Extract the [X, Y] coordinate from the center of the cell holding the provided text.  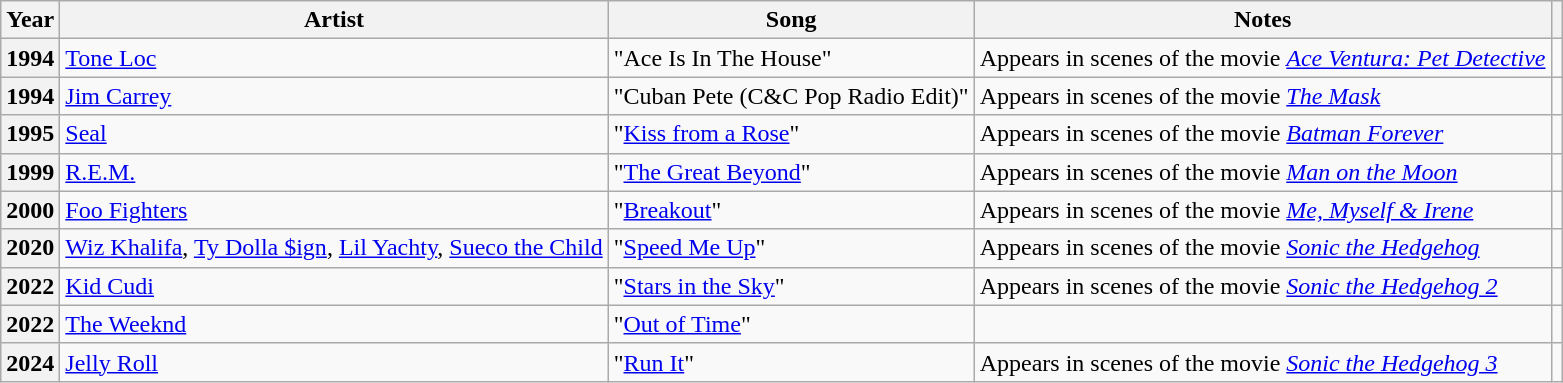
Foo Fighters [334, 210]
Kid Cudi [334, 286]
"Cuban Pete (C&C Pop Radio Edit)" [791, 96]
2000 [30, 210]
Appears in scenes of the movie The Mask [1262, 96]
"Run It" [791, 362]
"Breakout" [791, 210]
"Speed Me Up" [791, 248]
1999 [30, 172]
Jim Carrey [334, 96]
Wiz Khalifa, Ty Dolla $ign, Lil Yachty, Sueco the Child [334, 248]
"Stars in the Sky" [791, 286]
Appears in scenes of the movie Me, Myself & Irene [1262, 210]
Notes [1262, 20]
Jelly Roll [334, 362]
2024 [30, 362]
"Out of Time" [791, 324]
Seal [334, 134]
R.E.M. [334, 172]
Appears in scenes of the movie Sonic the Hedgehog 2 [1262, 286]
Song [791, 20]
Appears in scenes of the movie Sonic the Hedgehog [1262, 248]
1995 [30, 134]
Tone Loc [334, 58]
Appears in scenes of the movie Sonic the Hedgehog 3 [1262, 362]
The Weeknd [334, 324]
"Kiss from a Rose" [791, 134]
Artist [334, 20]
Appears in scenes of the movie Batman Forever [1262, 134]
Appears in scenes of the movie Ace Ventura: Pet Detective [1262, 58]
Year [30, 20]
"The Great Beyond" [791, 172]
"Ace Is In The House" [791, 58]
2020 [30, 248]
Appears in scenes of the movie Man on the Moon [1262, 172]
